Capture the cell that displays the provided text and extract its (X, Y) central coordinate. 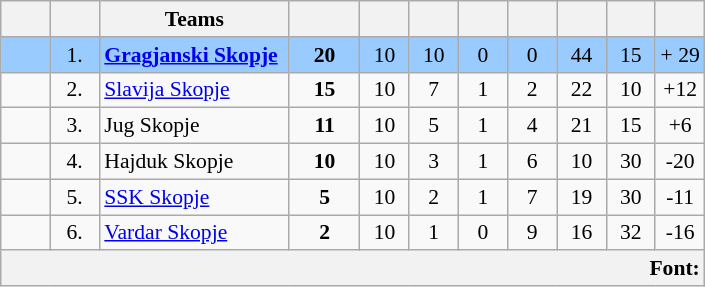
+ 29 (680, 55)
44 (582, 55)
3. (74, 126)
4 (532, 126)
32 (630, 233)
Hajduk Skopje (194, 162)
3 (434, 162)
Gragjanski Skopje (194, 55)
6. (74, 233)
9 (532, 233)
+12 (680, 90)
1. (74, 55)
Teams (194, 19)
5. (74, 197)
6 (532, 162)
21 (582, 126)
+6 (680, 126)
11 (324, 126)
-20 (680, 162)
-11 (680, 197)
2. (74, 90)
Font: (353, 269)
Vardar Skopje (194, 233)
Slavija Skopje (194, 90)
19 (582, 197)
-16 (680, 233)
22 (582, 90)
4. (74, 162)
16 (582, 233)
Jug Skopje (194, 126)
20 (324, 55)
SSK Skopje (194, 197)
